Capture the cell that displays the provided text and extract its (x, y) central coordinate. 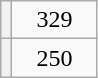
329 (55, 20)
250 (55, 58)
